Find where the given text appears and provide that cell's center as [x, y] coordinate. 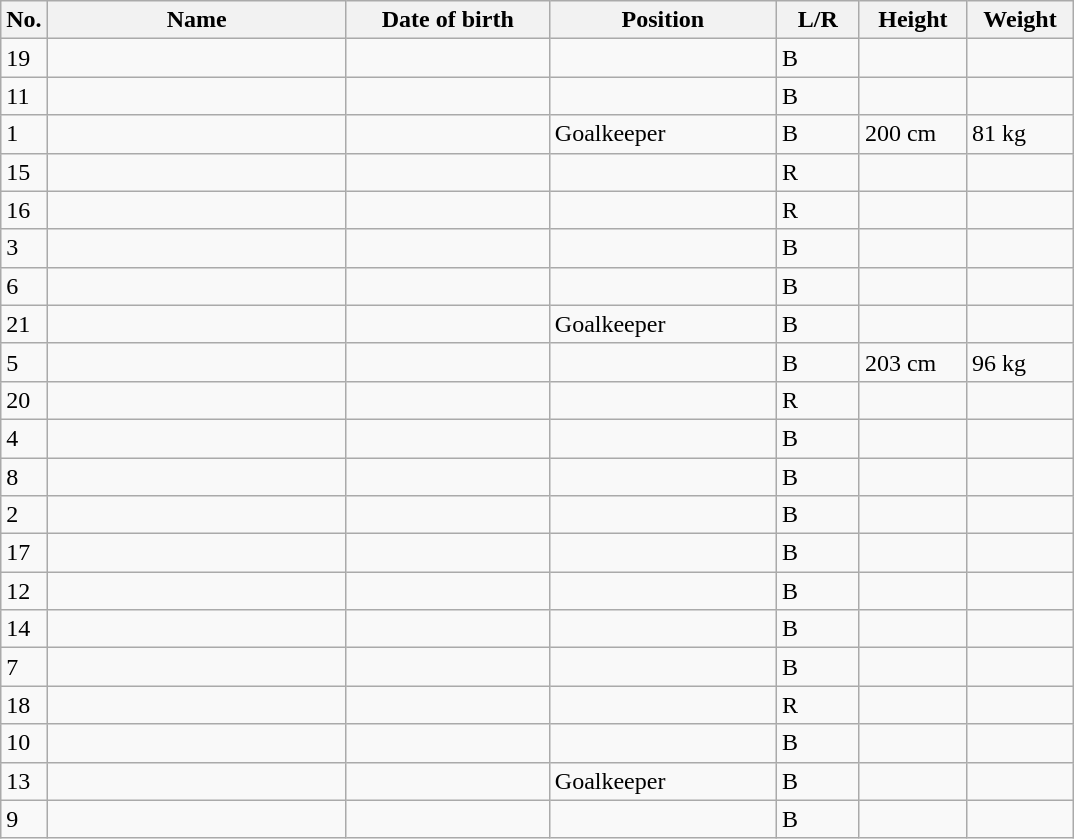
2 [24, 515]
96 kg [1020, 362]
15 [24, 172]
Weight [1020, 20]
6 [24, 286]
3 [24, 248]
20 [24, 400]
19 [24, 58]
18 [24, 705]
16 [24, 210]
17 [24, 553]
14 [24, 629]
12 [24, 591]
11 [24, 96]
4 [24, 438]
81 kg [1020, 134]
No. [24, 20]
Height [912, 20]
Name [196, 20]
21 [24, 324]
8 [24, 477]
13 [24, 781]
Date of birth [448, 20]
10 [24, 743]
200 cm [912, 134]
1 [24, 134]
9 [24, 819]
7 [24, 667]
5 [24, 362]
L/R [818, 20]
Position [662, 20]
203 cm [912, 362]
